Capture the cell that displays the provided text and extract its [x, y] central coordinate. 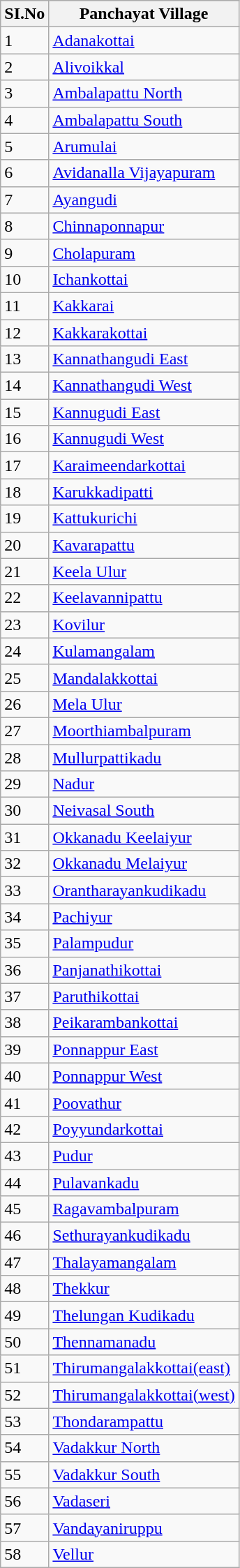
6 [25, 173]
Ragavambalpuram [144, 1209]
Avidanalla Vijayapuram [144, 173]
53 [25, 1421]
10 [25, 279]
Pulavankadu [144, 1183]
27 [25, 731]
Nadur [144, 784]
56 [25, 1501]
4 [25, 120]
Kannathangudi West [144, 386]
Panchayat Village [144, 14]
Thirumangalakkottai(west) [144, 1395]
45 [25, 1209]
Ichankottai [144, 279]
Kannugudi East [144, 412]
Thelungan Kudikadu [144, 1315]
39 [25, 1050]
Pachiyur [144, 917]
3 [25, 94]
Vellur [144, 1554]
22 [25, 598]
19 [25, 518]
15 [25, 412]
Ponnappur West [144, 1076]
Neivasal South [144, 811]
Kovilur [144, 625]
1 [25, 40]
5 [25, 147]
Kattukurichi [144, 518]
52 [25, 1395]
31 [25, 837]
26 [25, 704]
Moorthiambalpuram [144, 731]
8 [25, 226]
24 [25, 651]
Karukkadipatti [144, 492]
Peikarambankottai [144, 1023]
Kakkarai [144, 306]
Kakkarakottai [144, 333]
Ayangudi [144, 200]
35 [25, 943]
13 [25, 359]
Okkanadu Melaiyur [144, 864]
Kavarapattu [144, 545]
17 [25, 465]
Okkanadu Keelaiyur [144, 837]
42 [25, 1129]
34 [25, 917]
48 [25, 1289]
Kannathangudi East [144, 359]
Alivoikkal [144, 67]
Mela Ulur [144, 704]
Panjanathikottai [144, 970]
Vadakkur South [144, 1474]
28 [25, 757]
Vadakkur North [144, 1448]
32 [25, 864]
33 [25, 890]
Thalayamangalam [144, 1262]
38 [25, 1023]
16 [25, 439]
Vandayaniruppu [144, 1528]
36 [25, 970]
55 [25, 1474]
41 [25, 1103]
Ponnappur East [144, 1050]
Thondarampattu [144, 1421]
Sethurayankudikadu [144, 1236]
11 [25, 306]
51 [25, 1368]
47 [25, 1262]
Keelavannipattu [144, 598]
46 [25, 1236]
Keela Ulur [144, 572]
Kannugudi West [144, 439]
2 [25, 67]
50 [25, 1342]
40 [25, 1076]
30 [25, 811]
54 [25, 1448]
Pudur [144, 1156]
Adanakottai [144, 40]
Ambalapattu North [144, 94]
29 [25, 784]
37 [25, 996]
Vadaseri [144, 1501]
Karaimeendarkottai [144, 465]
Palampudur [144, 943]
58 [25, 1554]
20 [25, 545]
Poyyundarkottai [144, 1129]
Thekkur [144, 1289]
Poovathur [144, 1103]
Ambalapattu South [144, 120]
25 [25, 678]
Paruthikottai [144, 996]
Mandalakkottai [144, 678]
23 [25, 625]
14 [25, 386]
49 [25, 1315]
Thennamanadu [144, 1342]
Chinnaponnapur [144, 226]
57 [25, 1528]
7 [25, 200]
Orantharayankudikadu [144, 890]
SI.No [25, 14]
21 [25, 572]
Mullurpattikadu [144, 757]
18 [25, 492]
Cholapuram [144, 253]
43 [25, 1156]
9 [25, 253]
44 [25, 1183]
Arumulai [144, 147]
12 [25, 333]
Thirumangalakkottai(east) [144, 1368]
Kulamangalam [144, 651]
